Determine the [x, y] coordinate at the center of the cell enclosing the given text.  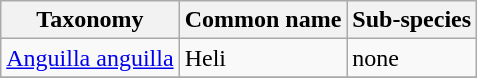
none [412, 58]
Sub-species [412, 20]
Common name [263, 20]
Anguilla anguilla [90, 58]
Heli [263, 58]
Taxonomy [90, 20]
